For the text-containing cell, return its midpoint in [x, y] coordinate format. 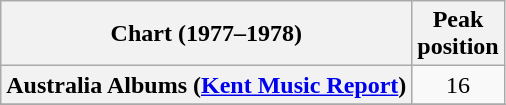
Australia Albums (Kent Music Report) [206, 85]
Chart (1977–1978) [206, 34]
16 [458, 85]
Peakposition [458, 34]
